Determine the (x, y) coordinate at the center of the cell enclosing the given text.  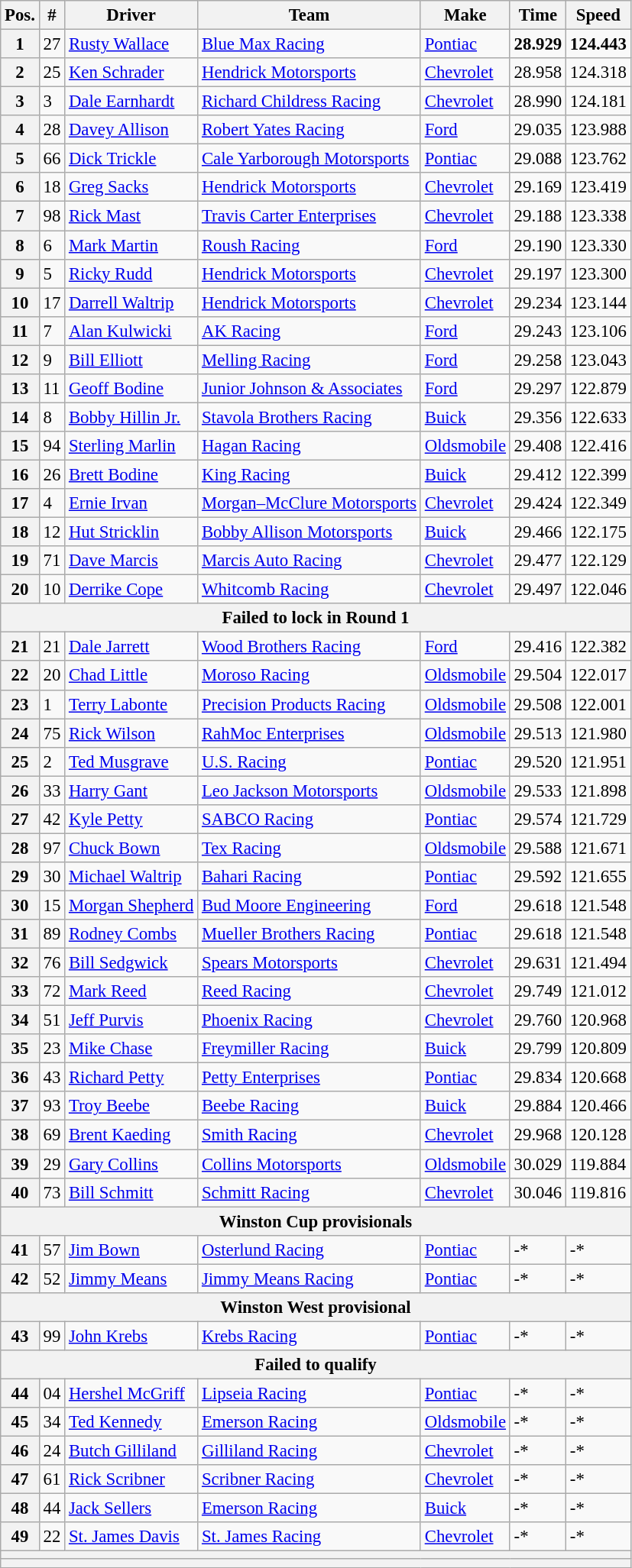
122.129 (599, 561)
# (52, 15)
Sterling Marlin (131, 446)
Darrell Waltrip (131, 302)
29.412 (538, 474)
04 (52, 1393)
Failed to qualify (316, 1365)
28.958 (538, 73)
Greg Sacks (131, 187)
37 (20, 1107)
Gilliland Racing (310, 1451)
Tex Racing (310, 848)
123.338 (599, 216)
Winston West provisional (316, 1308)
Whitcomb Racing (310, 590)
Spears Motorsports (310, 963)
122.175 (599, 532)
Hagan Racing (310, 446)
Freymiller Racing (310, 1049)
29.197 (538, 273)
Time (538, 15)
123.300 (599, 273)
29.243 (538, 331)
122.382 (599, 647)
SABCO Racing (310, 820)
Bud Moore Engineering (310, 905)
61 (52, 1479)
29.477 (538, 561)
Bill Elliott (131, 360)
Dale Jarrett (131, 647)
Make (465, 15)
Osterlund Racing (310, 1250)
29.749 (538, 991)
Ken Schrader (131, 73)
Scribner Racing (310, 1479)
29.508 (538, 704)
124.181 (599, 102)
123.106 (599, 331)
13 (20, 389)
King Racing (310, 474)
66 (52, 159)
29.234 (538, 302)
122.349 (599, 503)
122.001 (599, 704)
29.760 (538, 1020)
AK Racing (310, 331)
Bill Sedgwick (131, 963)
Driver (131, 15)
29.520 (538, 761)
29.884 (538, 1107)
19 (20, 561)
Kyle Petty (131, 820)
Terry Labonte (131, 704)
Marcis Auto Racing (310, 561)
Failed to lock in Round 1 (316, 618)
Derrike Cope (131, 590)
Blue Max Racing (310, 44)
Michael Waltrip (131, 877)
29.188 (538, 216)
122.399 (599, 474)
97 (52, 848)
29.466 (538, 532)
29.834 (538, 1078)
121.980 (599, 733)
120.668 (599, 1078)
Reed Racing (310, 991)
29.504 (538, 676)
119.816 (599, 1192)
Petty Enterprises (310, 1078)
73 (52, 1192)
123.043 (599, 360)
Dick Trickle (131, 159)
Ernie Irvan (131, 503)
29.258 (538, 360)
29.799 (538, 1049)
124.318 (599, 73)
121.671 (599, 848)
51 (52, 1020)
75 (52, 733)
St. James Racing (310, 1537)
Dave Marcis (131, 561)
71 (52, 561)
Richard Petty (131, 1078)
98 (52, 216)
Wood Brothers Racing (310, 647)
30.029 (538, 1164)
40 (20, 1192)
121.012 (599, 991)
45 (20, 1422)
29.574 (538, 820)
123.330 (599, 245)
Bahari Racing (310, 877)
Ricky Rudd (131, 273)
14 (20, 417)
120.128 (599, 1135)
16 (20, 474)
39 (20, 1164)
121.951 (599, 761)
49 (20, 1537)
John Krebs (131, 1336)
29.169 (538, 187)
Schmitt Racing (310, 1192)
Mueller Brothers Racing (310, 934)
123.988 (599, 130)
Smith Racing (310, 1135)
46 (20, 1451)
Travis Carter Enterprises (310, 216)
28.929 (538, 44)
120.466 (599, 1107)
Rodney Combs (131, 934)
29.190 (538, 245)
Mark Martin (131, 245)
32 (20, 963)
Davey Allison (131, 130)
Alan Kulwicki (131, 331)
Winston Cup provisionals (316, 1221)
69 (52, 1135)
29.588 (538, 848)
122.879 (599, 389)
29.356 (538, 417)
Geoff Bodine (131, 389)
Leo Jackson Motorsports (310, 790)
29.297 (538, 389)
Brent Kaeding (131, 1135)
94 (52, 446)
123.762 (599, 159)
Butch Gilliland (131, 1451)
123.419 (599, 187)
Rick Wilson (131, 733)
Pos. (20, 15)
29.533 (538, 790)
36 (20, 1078)
Ted Kennedy (131, 1422)
Lipseia Racing (310, 1393)
Morgan Shepherd (131, 905)
122.633 (599, 417)
121.655 (599, 877)
29.592 (538, 877)
Junior Johnson & Associates (310, 389)
Troy Beebe (131, 1107)
29.631 (538, 963)
Jack Sellers (131, 1508)
Gary Collins (131, 1164)
Cale Yarborough Motorsports (310, 159)
29.416 (538, 647)
35 (20, 1049)
Robert Yates Racing (310, 130)
29.408 (538, 446)
47 (20, 1479)
Speed (599, 15)
121.898 (599, 790)
Jimmy Means (131, 1279)
41 (20, 1250)
Beebe Racing (310, 1107)
122.416 (599, 446)
120.968 (599, 1020)
U.S. Racing (310, 761)
Jeff Purvis (131, 1020)
Bill Schmitt (131, 1192)
57 (52, 1250)
76 (52, 963)
93 (52, 1107)
31 (20, 934)
Moroso Racing (310, 676)
123.144 (599, 302)
Collins Motorsports (310, 1164)
122.046 (599, 590)
Chad Little (131, 676)
28.990 (538, 102)
Precision Products Racing (310, 704)
29.513 (538, 733)
72 (52, 991)
Brett Bodine (131, 474)
Jim Bown (131, 1250)
St. James Davis (131, 1537)
30.046 (538, 1192)
89 (52, 934)
Team (310, 15)
Hut Stricklin (131, 532)
Richard Childress Racing (310, 102)
Melling Racing (310, 360)
121.494 (599, 963)
RahMoc Enterprises (310, 733)
Harry Gant (131, 790)
29.497 (538, 590)
Rick Mast (131, 216)
Jimmy Means Racing (310, 1279)
Mike Chase (131, 1049)
29.968 (538, 1135)
38 (20, 1135)
Rusty Wallace (131, 44)
Ted Musgrave (131, 761)
Mark Reed (131, 991)
120.809 (599, 1049)
48 (20, 1508)
Dale Earnhardt (131, 102)
29.088 (538, 159)
Krebs Racing (310, 1336)
124.443 (599, 44)
Bobby Allison Motorsports (310, 532)
119.884 (599, 1164)
52 (52, 1279)
Rick Scribner (131, 1479)
122.017 (599, 676)
99 (52, 1336)
Phoenix Racing (310, 1020)
29.035 (538, 130)
Morgan–McClure Motorsports (310, 503)
29.424 (538, 503)
Chuck Bown (131, 848)
Hershel McGriff (131, 1393)
Roush Racing (310, 245)
Bobby Hillin Jr. (131, 417)
121.729 (599, 820)
Stavola Brothers Racing (310, 417)
